Pinpoint the cell where the given text exists, returning its (X, Y) midpoint coordinate. 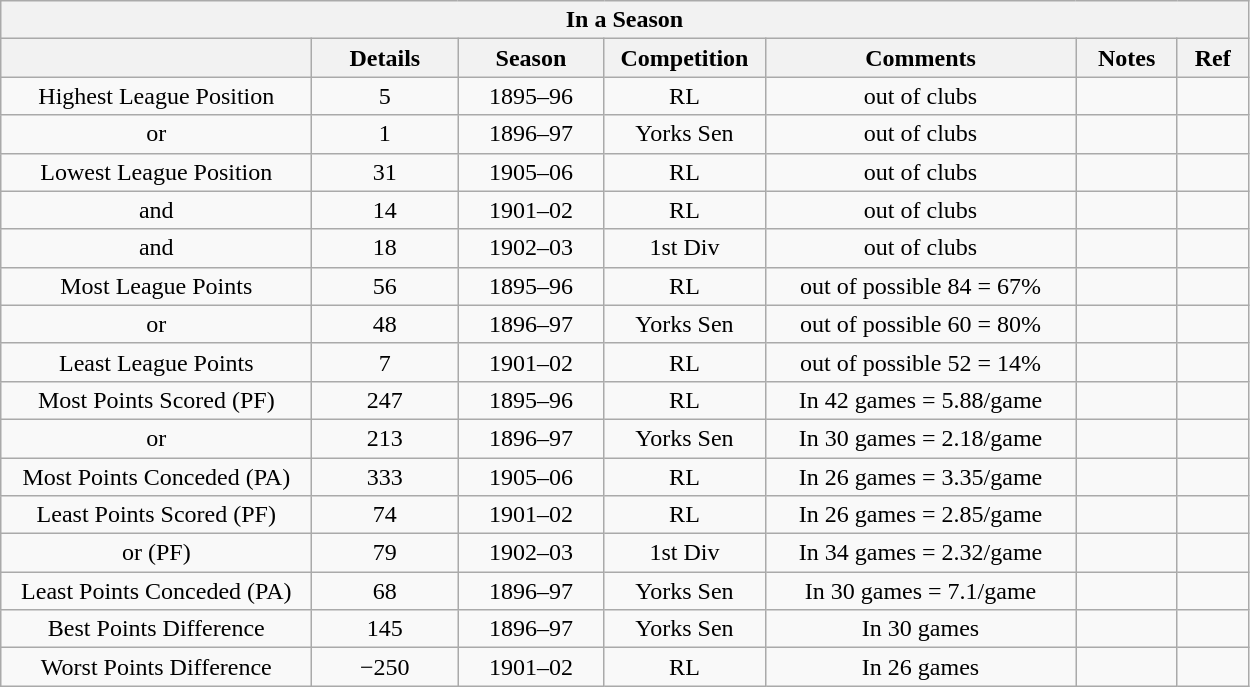
Most Points Scored (PF) (156, 400)
out of possible 84 = 67% (920, 286)
In 30 games = 2.18/game (920, 438)
out of possible 60 = 80% (920, 324)
In 26 games (920, 667)
1 (385, 134)
145 (385, 629)
Least Points Scored (PF) (156, 515)
or (PF) (156, 553)
14 (385, 210)
48 (385, 324)
−250 (385, 667)
Comments (920, 58)
In 30 games (920, 629)
18 (385, 248)
In 26 games = 3.35/game (920, 477)
31 (385, 172)
out of possible 52 = 14% (920, 362)
In 34 games = 2.32/game (920, 553)
79 (385, 553)
Worst Points Difference (156, 667)
333 (385, 477)
Least Points Conceded (PA) (156, 591)
In a Season (624, 20)
Lowest League Position (156, 172)
Best Points Difference (156, 629)
Most Points Conceded (PA) (156, 477)
Ref (1212, 58)
7 (385, 362)
213 (385, 438)
5 (385, 96)
Least League Points (156, 362)
In 42 games = 5.88/game (920, 400)
Most League Points (156, 286)
Competition (684, 58)
68 (385, 591)
Notes (1126, 58)
56 (385, 286)
Details (385, 58)
247 (385, 400)
74 (385, 515)
In 30 games = 7.1/game (920, 591)
In 26 games = 2.85/game (920, 515)
Season (531, 58)
Highest League Position (156, 96)
